Capture the cell that displays the provided text and extract its (X, Y) central coordinate. 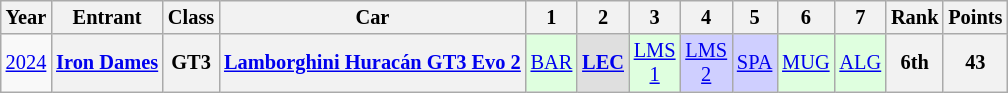
MUG (806, 63)
3 (655, 17)
1 (552, 17)
6th (914, 63)
43 (975, 63)
Car (372, 17)
7 (860, 17)
Rank (914, 17)
LEC (603, 63)
GT3 (191, 63)
LMS2 (706, 63)
2024 (26, 63)
Points (975, 17)
SPA (754, 63)
5 (754, 17)
LMS1 (655, 63)
BAR (552, 63)
Iron Dames (107, 63)
Class (191, 17)
Entrant (107, 17)
Year (26, 17)
2 (603, 17)
6 (806, 17)
ALG (860, 63)
Lamborghini Huracán GT3 Evo 2 (372, 63)
4 (706, 17)
